Scan for the cell matching the given text and deliver its (x, y) coordinate at center. 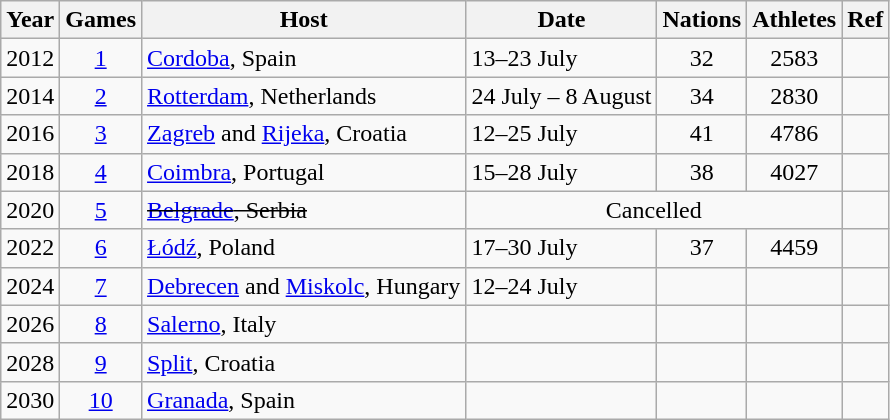
17–30 July (562, 248)
15–28 July (562, 172)
2830 (794, 96)
4459 (794, 248)
4 (101, 172)
Nations (702, 20)
24 July – 8 August (562, 96)
38 (702, 172)
2028 (30, 362)
Zagreb and Rijeka, Croatia (304, 134)
Split, Croatia (304, 362)
41 (702, 134)
Cordoba, Spain (304, 58)
Coimbra, Portugal (304, 172)
12–25 July (562, 134)
12–24 July (562, 286)
3 (101, 134)
2022 (30, 248)
Host (304, 20)
2020 (30, 210)
Granada, Spain (304, 400)
Debrecen and Miskolc, Hungary (304, 286)
5 (101, 210)
Łódź, Poland (304, 248)
13–23 July (562, 58)
10 (101, 400)
2012 (30, 58)
4027 (794, 172)
2 (101, 96)
Rotterdam, Netherlands (304, 96)
34 (702, 96)
Ref (866, 20)
9 (101, 362)
Belgrade, Serbia (304, 210)
2014 (30, 96)
2016 (30, 134)
2024 (30, 286)
Cancelled (654, 210)
37 (702, 248)
1 (101, 58)
Athletes (794, 20)
2018 (30, 172)
4786 (794, 134)
7 (101, 286)
2583 (794, 58)
6 (101, 248)
Date (562, 20)
Games (101, 20)
8 (101, 324)
2026 (30, 324)
32 (702, 58)
Salerno, Italy (304, 324)
2030 (30, 400)
Year (30, 20)
